Capture the cell that displays the provided text and extract its [X, Y] central coordinate. 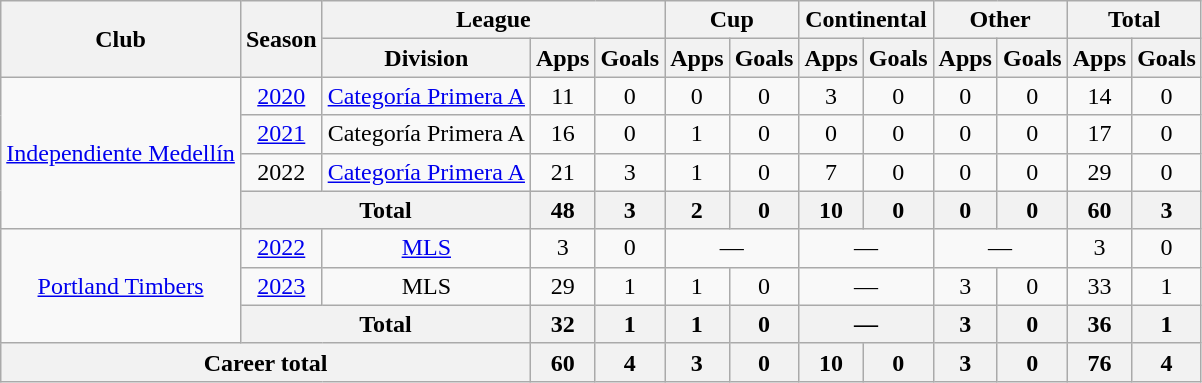
Club [121, 39]
2021 [281, 134]
Cup [732, 20]
21 [562, 172]
14 [1099, 96]
11 [562, 96]
76 [1099, 362]
32 [562, 324]
Portland Timbers [121, 286]
Other [1000, 20]
Career total [266, 362]
2 [697, 210]
33 [1099, 286]
Independiente Medellín [121, 153]
2020 [281, 96]
League [494, 20]
2023 [281, 286]
Division [426, 58]
7 [831, 172]
16 [562, 134]
36 [1099, 324]
17 [1099, 134]
Season [281, 39]
48 [562, 210]
Continental [866, 20]
